Capture the cell that displays the provided text and extract its [x, y] central coordinate. 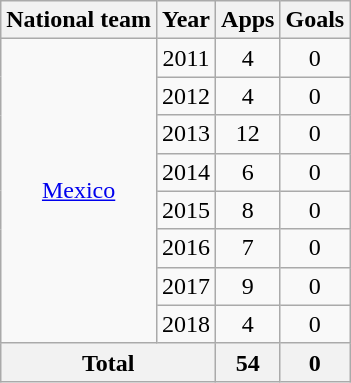
2011 [186, 58]
2016 [186, 248]
Mexico [79, 191]
54 [248, 362]
Apps [248, 20]
2018 [186, 324]
2017 [186, 286]
7 [248, 248]
2015 [186, 210]
6 [248, 172]
2013 [186, 134]
Total [108, 362]
Goals [315, 20]
2012 [186, 96]
2014 [186, 172]
National team [79, 20]
9 [248, 286]
Year [186, 20]
8 [248, 210]
12 [248, 134]
